Scan for the cell matching the given text and deliver its [x, y] coordinate at center. 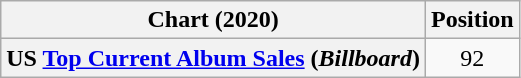
92 [472, 58]
US Top Current Album Sales (Billboard) [214, 58]
Position [472, 20]
Chart (2020) [214, 20]
